Find where the given text appears and provide that cell's center as [x, y] coordinate. 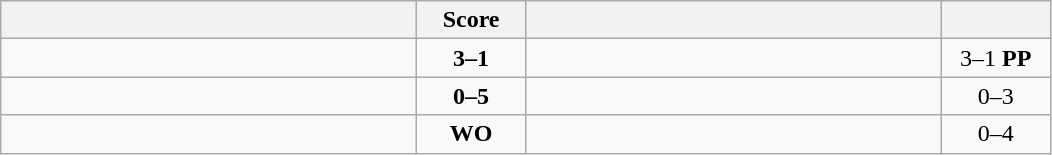
Score [472, 20]
0–5 [472, 96]
3–1 [472, 58]
3–1 PP [996, 58]
WO [472, 134]
0–3 [996, 96]
0–4 [996, 134]
